Provide the (x, y) coordinate of the cell's center where the given text is located.  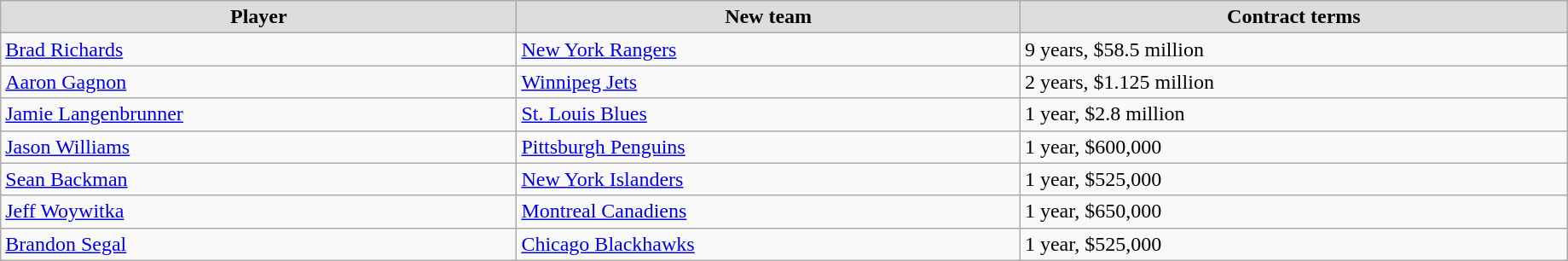
Montreal Canadiens (769, 212)
Chicago Blackhawks (769, 244)
New team (769, 17)
Aaron Gagnon (259, 82)
9 years, $58.5 million (1293, 49)
Jamie Langenbrunner (259, 114)
1 year, $600,000 (1293, 147)
New York Islanders (769, 179)
Jeff Woywitka (259, 212)
2 years, $1.125 million (1293, 82)
Brad Richards (259, 49)
Pittsburgh Penguins (769, 147)
Jason Williams (259, 147)
Contract terms (1293, 17)
St. Louis Blues (769, 114)
Player (259, 17)
New York Rangers (769, 49)
1 year, $2.8 million (1293, 114)
Sean Backman (259, 179)
1 year, $650,000 (1293, 212)
Brandon Segal (259, 244)
Winnipeg Jets (769, 82)
